Detect which cell encompasses the target text, then output its (X, Y) center coordinate. 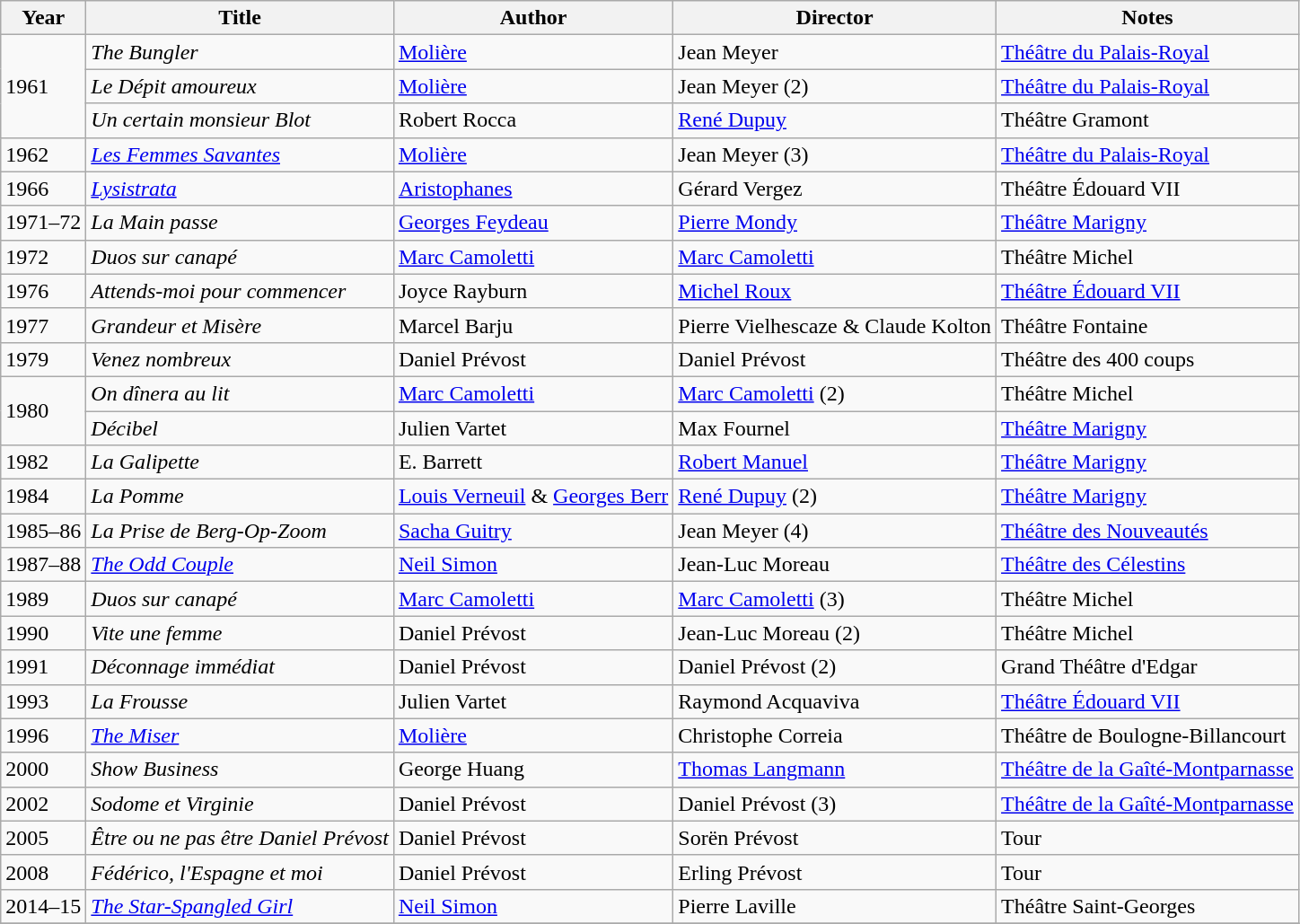
Un certain monsieur Blot (241, 120)
Gérard Vergez (835, 189)
Max Fournel (835, 428)
2008 (43, 872)
Daniel Prévost (3) (835, 804)
2002 (43, 804)
Louis Verneuil & Georges Berr (533, 497)
Sacha Guitry (533, 531)
Thomas Langmann (835, 770)
Être ou ne pas être Daniel Prévost (241, 838)
Georges Feydeau (533, 223)
Théâtre des 400 coups (1147, 359)
Le Dépit amoureux (241, 86)
The Bungler (241, 52)
La Pomme (241, 497)
Vite une femme (241, 633)
Théâtre Gramont (1147, 120)
1976 (43, 291)
1977 (43, 325)
The Miser (241, 735)
Notes (1147, 18)
1966 (43, 189)
La Prise de Berg-Op-Zoom (241, 531)
1961 (43, 86)
1985–86 (43, 531)
1980 (43, 410)
Director (835, 18)
1990 (43, 633)
Sorën Prévost (835, 838)
Attends-moi pour commencer (241, 291)
Title (241, 18)
George Huang (533, 770)
Erling Prévost (835, 872)
Joyce Rayburn (533, 291)
Jean-Luc Moreau (835, 565)
Christophe Correia (835, 735)
Déconnage immédiat (241, 667)
Marcel Barju (533, 325)
Venez nombreux (241, 359)
1987–88 (43, 565)
The Star-Spangled Girl (241, 906)
1971–72 (43, 223)
1991 (43, 667)
Pierre Laville (835, 906)
1982 (43, 462)
Fédérico, l'Espagne et moi (241, 872)
2000 (43, 770)
Aristophanes (533, 189)
1972 (43, 257)
Les Femmes Savantes (241, 154)
Décibel (241, 428)
René Dupuy (2) (835, 497)
Year (43, 18)
Théâtre Saint-Georges (1147, 906)
1996 (43, 735)
2014–15 (43, 906)
Jean Meyer (2) (835, 86)
1984 (43, 497)
Pierre Mondy (835, 223)
Michel Roux (835, 291)
Grandeur et Misère (241, 325)
Pierre Vielhescaze & Claude Kolton (835, 325)
1962 (43, 154)
René Dupuy (835, 120)
1989 (43, 599)
Sodome et Virginie (241, 804)
Marc Camoletti (2) (835, 393)
Marc Camoletti (3) (835, 599)
Lysistrata (241, 189)
On dînera au lit (241, 393)
Robert Rocca (533, 120)
1993 (43, 701)
Jean Meyer (3) (835, 154)
Grand Théâtre d'Edgar (1147, 667)
Théâtre des Célestins (1147, 565)
Show Business (241, 770)
Author (533, 18)
E. Barrett (533, 462)
2005 (43, 838)
La Galipette (241, 462)
Daniel Prévost (2) (835, 667)
Jean Meyer (835, 52)
Jean Meyer (4) (835, 531)
Jean-Luc Moreau (2) (835, 633)
Théâtre des Nouveautés (1147, 531)
Robert Manuel (835, 462)
Théâtre de Boulogne-Billancourt (1147, 735)
Théâtre Fontaine (1147, 325)
La Frousse (241, 701)
The Odd Couple (241, 565)
La Main passe (241, 223)
Raymond Acquaviva (835, 701)
1979 (43, 359)
